Locate the cell with the specified text and output its [X, Y] center coordinate. 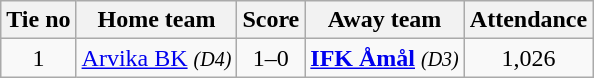
IFK Åmål (D3) [384, 58]
Arvika BK (D4) [156, 58]
Tie no [38, 20]
1–0 [271, 58]
1 [38, 58]
Score [271, 20]
Attendance [528, 20]
Home team [156, 20]
1,026 [528, 58]
Away team [384, 20]
